Search for the cell housing the specified text and yield its (x, y) center coordinate. 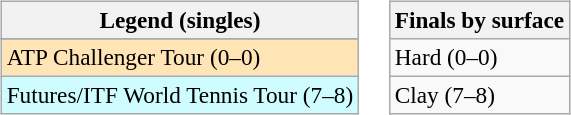
ATP Challenger Tour (0–0) (180, 57)
Clay (7–8) (479, 95)
Hard (0–0) (479, 57)
Finals by surface (479, 20)
Futures/ITF World Tennis Tour (7–8) (180, 95)
Legend (singles) (180, 20)
